From the cell containing the given text, extract its center point as [x, y] coordinate. 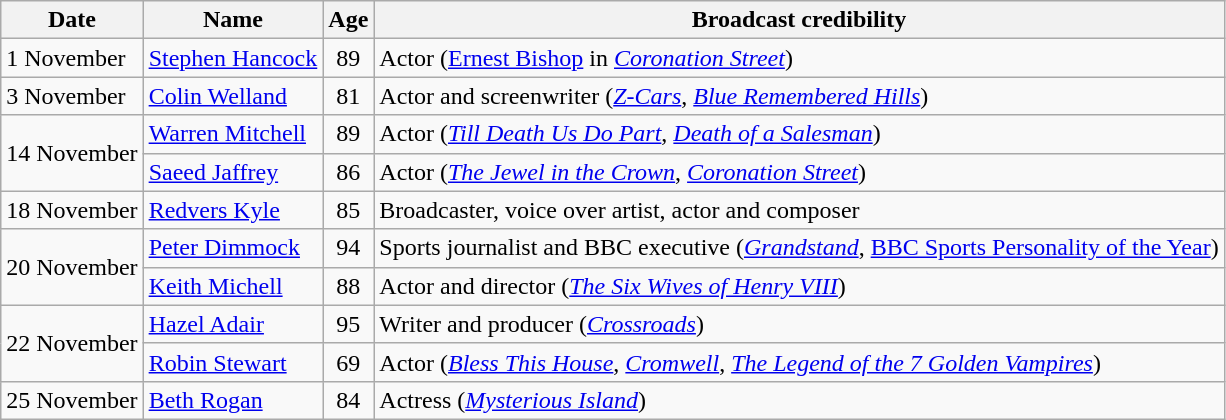
88 [348, 286]
Sports journalist and BBC executive (Grandstand, BBC Sports Personality of the Year) [799, 248]
Name [233, 20]
Actor (Bless This House, Cromwell, The Legend of the 7 Golden Vampires) [799, 362]
Keith Michell [233, 286]
Redvers Kyle [233, 210]
86 [348, 172]
Warren Mitchell [233, 134]
Saeed Jaffrey [233, 172]
69 [348, 362]
84 [348, 400]
Stephen Hancock [233, 58]
Actor (Till Death Us Do Part, Death of a Salesman) [799, 134]
Beth Rogan [233, 400]
Broadcaster, voice over artist, actor and composer [799, 210]
14 November [72, 153]
Date [72, 20]
85 [348, 210]
81 [348, 96]
Hazel Adair [233, 324]
3 November [72, 96]
95 [348, 324]
Actor (Ernest Bishop in Coronation Street) [799, 58]
25 November [72, 400]
94 [348, 248]
Actress (Mysterious Island) [799, 400]
Robin Stewart [233, 362]
Age [348, 20]
Actor and director (The Six Wives of Henry VIII) [799, 286]
Actor (The Jewel in the Crown, Coronation Street) [799, 172]
Broadcast credibility [799, 20]
20 November [72, 267]
Peter Dimmock [233, 248]
Actor and screenwriter (Z-Cars, Blue Remembered Hills) [799, 96]
Colin Welland [233, 96]
1 November [72, 58]
22 November [72, 343]
Writer and producer (Crossroads) [799, 324]
18 November [72, 210]
